For the text-containing cell, return its midpoint in (X, Y) coordinate format. 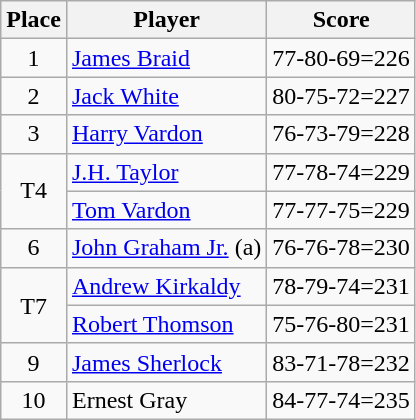
Jack White (166, 96)
T4 (34, 191)
T7 (34, 305)
10 (34, 400)
75-76-80=231 (342, 324)
Harry Vardon (166, 134)
9 (34, 362)
James Braid (166, 58)
Place (34, 20)
Robert Thomson (166, 324)
77-77-75=229 (342, 210)
84-77-74=235 (342, 400)
77-80-69=226 (342, 58)
1 (34, 58)
J.H. Taylor (166, 172)
76-76-78=230 (342, 248)
3 (34, 134)
John Graham Jr. (a) (166, 248)
2 (34, 96)
6 (34, 248)
Score (342, 20)
Ernest Gray (166, 400)
Andrew Kirkaldy (166, 286)
76-73-79=228 (342, 134)
Tom Vardon (166, 210)
83-71-78=232 (342, 362)
Player (166, 20)
James Sherlock (166, 362)
78-79-74=231 (342, 286)
77-78-74=229 (342, 172)
80-75-72=227 (342, 96)
